Return the [X, Y] coordinate for the center point of the cell that contains the specified text.  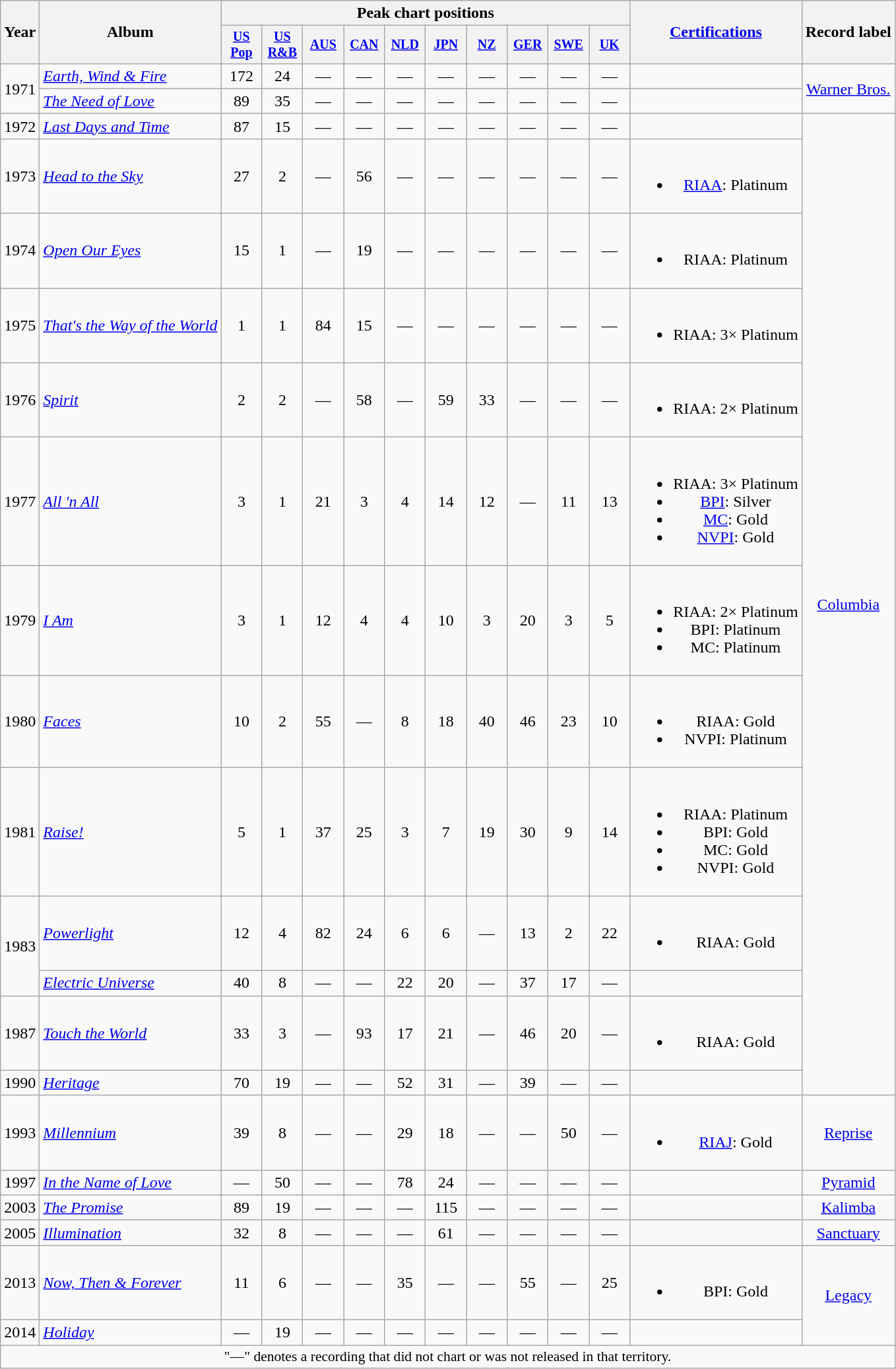
Touch the World [131, 1033]
RIAA: GoldNVPI: Platinum [717, 722]
1972 [20, 126]
1976 [20, 400]
1974 [20, 251]
SWE [569, 45]
BPI: Gold [717, 1283]
93 [364, 1033]
1997 [20, 1182]
78 [405, 1182]
RIAA: 3× PlatinumBPI: SilverMC: GoldNVPI: Gold [717, 501]
1990 [20, 1083]
Year [20, 32]
87 [241, 126]
Record label [848, 32]
Millennium [131, 1132]
1993 [20, 1132]
1975 [20, 326]
Raise! [131, 832]
That's the Way of the World [131, 326]
Certifications [717, 32]
Spirit [131, 400]
NZ [487, 45]
2014 [20, 1333]
In the Name of Love [131, 1182]
Pyramid [848, 1182]
27 [241, 175]
"—" denotes a recording that did not chart or was not released in that territory. [448, 1357]
1971 [20, 88]
2005 [20, 1232]
Faces [131, 722]
NLD [405, 45]
1980 [20, 722]
Electric Universe [131, 983]
2013 [20, 1283]
RIAA: 3× Platinum [717, 326]
58 [364, 400]
USR&B [282, 45]
56 [364, 175]
29 [405, 1132]
RIAA: 2× PlatinumBPI: PlatinumMC: Platinum [717, 620]
Powerlight [131, 933]
31 [446, 1083]
RIAJ: Gold [717, 1132]
I Am [131, 620]
1973 [20, 175]
Kalimba [848, 1207]
52 [405, 1083]
RIAA: PlatinumBPI: GoldMC: GoldNVPI: Gold [717, 832]
172 [241, 76]
GER [528, 45]
The Promise [131, 1207]
JPN [446, 45]
23 [569, 722]
Open Our Eyes [131, 251]
Sanctuary [848, 1232]
Reprise [848, 1132]
115 [446, 1207]
CAN [364, 45]
The Need of Love [131, 101]
Heritage [131, 1083]
1987 [20, 1033]
Columbia [848, 604]
1977 [20, 501]
AUS [323, 45]
UK [610, 45]
7 [446, 832]
1979 [20, 620]
Warner Bros. [848, 88]
US Pop [241, 45]
Peak chart positions [426, 13]
Last Days and Time [131, 126]
1981 [20, 832]
30 [528, 832]
Earth, Wind & Fire [131, 76]
2003 [20, 1207]
82 [323, 933]
84 [323, 326]
70 [241, 1083]
All 'n All [131, 501]
Album [131, 32]
9 [569, 832]
Now, Then & Forever [131, 1283]
Illumination [131, 1232]
Head to the Sky [131, 175]
1983 [20, 946]
61 [446, 1232]
Holiday [131, 1333]
RIAA: 2× Platinum [717, 400]
32 [241, 1232]
Legacy [848, 1294]
59 [446, 400]
